Detect which cell encompasses the target text, then output its (x, y) center coordinate. 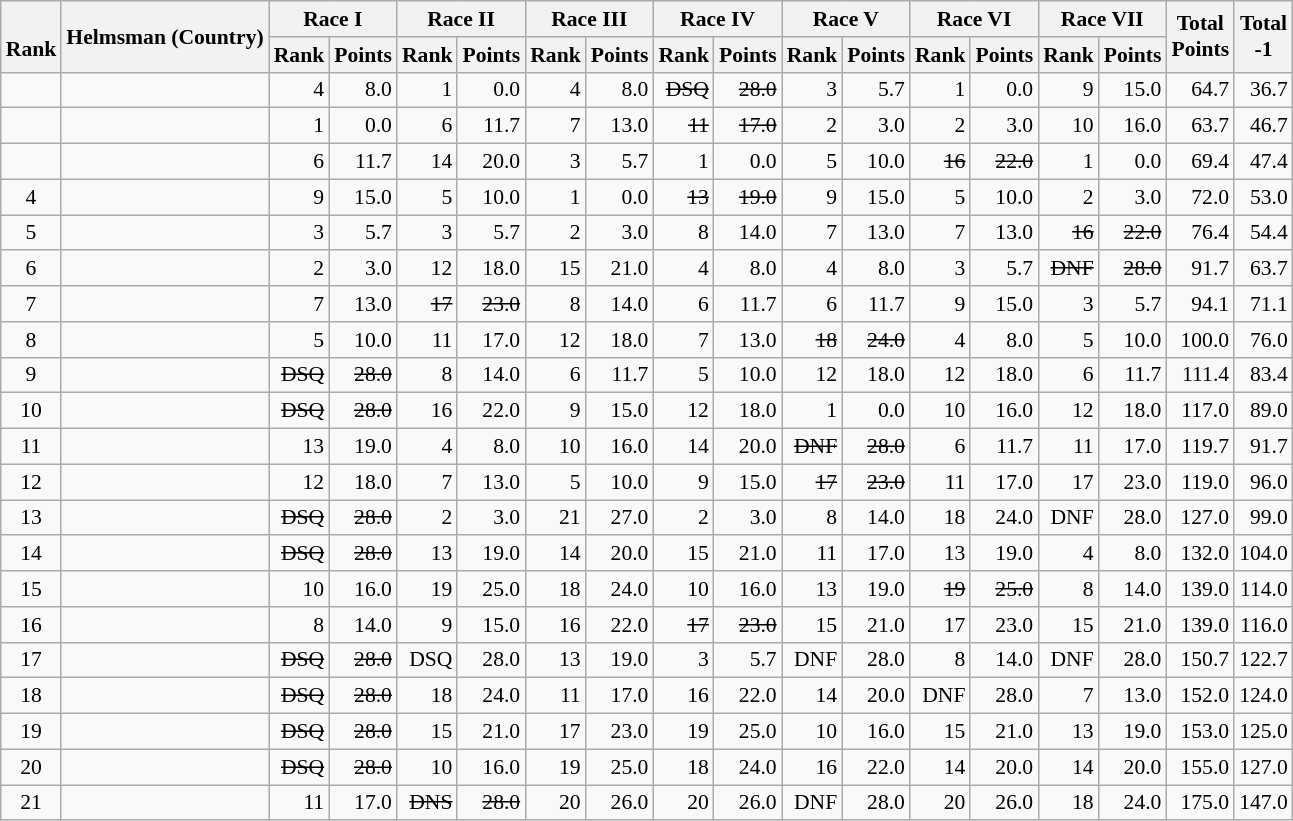
153.0 (1200, 732)
94.1 (1200, 304)
119.0 (1200, 482)
36.7 (1264, 90)
117.0 (1200, 411)
Total-1 (1264, 36)
Helmsman (Country) (164, 36)
83.4 (1264, 375)
69.4 (1200, 162)
47.4 (1264, 162)
76.4 (1200, 233)
Race I (333, 19)
27.0 (620, 518)
Race IV (717, 19)
DNS (428, 803)
100.0 (1200, 340)
124.0 (1264, 696)
Race II (461, 19)
111.4 (1200, 375)
53.0 (1264, 197)
125.0 (1264, 732)
132.0 (1200, 554)
119.7 (1200, 447)
71.1 (1264, 304)
114.0 (1264, 589)
64.7 (1200, 90)
Total Points (1200, 36)
Race VI (974, 19)
96.0 (1264, 482)
155.0 (1200, 767)
76.0 (1264, 340)
122.7 (1264, 660)
147.0 (1264, 803)
Race III (589, 19)
Race VII (1102, 19)
116.0 (1264, 625)
104.0 (1264, 554)
152.0 (1200, 696)
150.7 (1200, 660)
46.7 (1264, 126)
72.0 (1200, 197)
99.0 (1264, 518)
Race V (846, 19)
54.4 (1264, 233)
175.0 (1200, 803)
89.0 (1264, 411)
